Locate the cell with the specified text and output its (X, Y) center coordinate. 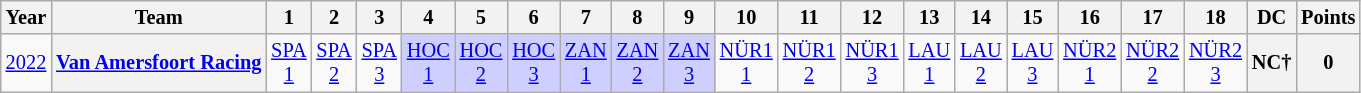
1 (288, 17)
NC† (1272, 63)
LAU3 (1033, 63)
HOC3 (534, 63)
16 (1090, 17)
ZAN2 (638, 63)
3 (380, 17)
Van Amersfoort Racing (158, 63)
NÜR23 (1216, 63)
NÜR22 (1152, 63)
6 (534, 17)
10 (746, 17)
NÜR11 (746, 63)
5 (482, 17)
13 (929, 17)
Year (26, 17)
Points (1328, 17)
15 (1033, 17)
LAU1 (929, 63)
LAU2 (981, 63)
SPA3 (380, 63)
SPA2 (334, 63)
DC (1272, 17)
17 (1152, 17)
HOC1 (428, 63)
4 (428, 17)
Team (158, 17)
7 (586, 17)
8 (638, 17)
11 (810, 17)
2 (334, 17)
18 (1216, 17)
NÜR21 (1090, 63)
SPA1 (288, 63)
14 (981, 17)
9 (689, 17)
ZAN3 (689, 63)
NÜR13 (872, 63)
2022 (26, 63)
ZAN1 (586, 63)
12 (872, 17)
0 (1328, 63)
HOC2 (482, 63)
NÜR12 (810, 63)
